Identify which cell holds the provided text, then report its (x, y) central coordinate. 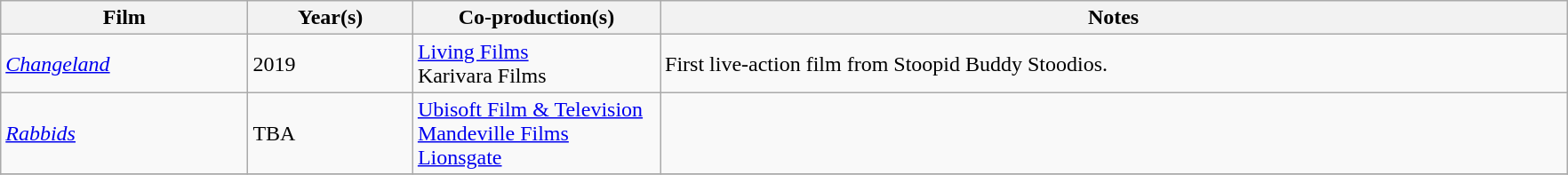
Co-production(s) (536, 18)
Film (124, 18)
First live-action film from Stoopid Buddy Stoodios. (1113, 64)
Notes (1113, 18)
Year(s) (331, 18)
Rabbids (124, 133)
Changeland (124, 64)
2019 (331, 64)
TBA (331, 133)
Living FilmsKarivara Films (536, 64)
Ubisoft Film & TelevisionMandeville FilmsLionsgate (536, 133)
